Output the (X, Y) coordinate of the center of the cell containing the given text.  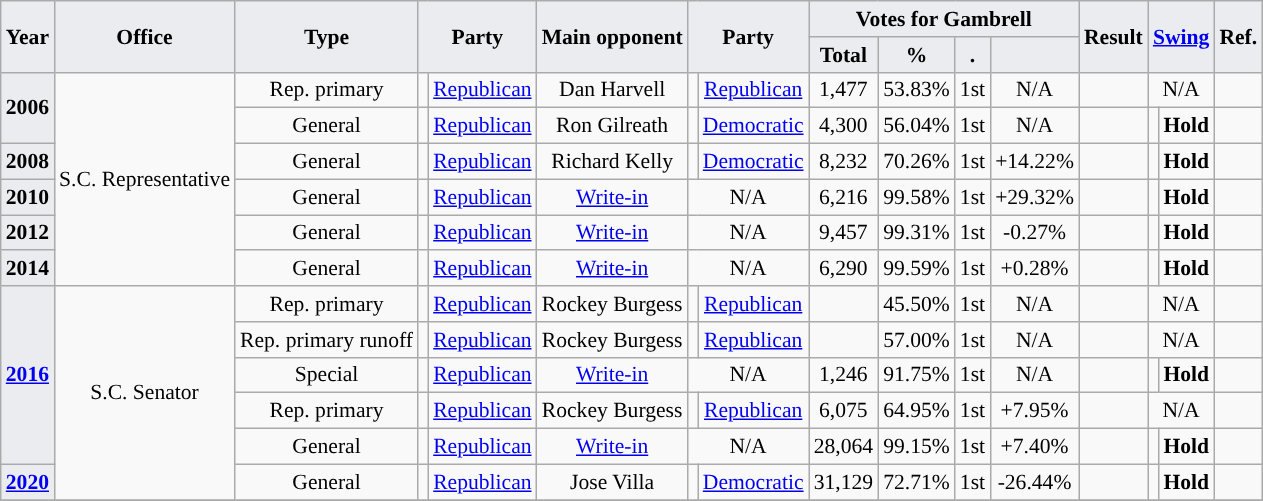
S.C. Senator (144, 393)
+29.32% (1034, 197)
9,457 (844, 233)
Votes for Gambrell (944, 19)
64.95% (916, 411)
2010 (28, 197)
2006 (28, 108)
Total (844, 55)
S.C. Representative (144, 179)
Rep. primary runoff (326, 340)
Richard Kelly (612, 162)
+7.40% (1034, 447)
1,477 (844, 90)
Result (1114, 36)
4,300 (844, 126)
Main opponent (612, 36)
6,075 (844, 411)
99.58% (916, 197)
% (916, 55)
1,246 (844, 375)
2014 (28, 269)
2020 (28, 482)
72.71% (916, 482)
31,129 (844, 482)
Swing (1182, 36)
53.83% (916, 90)
Ref. (1238, 36)
+14.22% (1034, 162)
. (972, 55)
91.75% (916, 375)
Special (326, 375)
99.15% (916, 447)
56.04% (916, 126)
57.00% (916, 340)
Dan Harvell (612, 90)
2008 (28, 162)
Office (144, 36)
6,216 (844, 197)
70.26% (916, 162)
28,064 (844, 447)
6,290 (844, 269)
99.31% (916, 233)
-26.44% (1034, 482)
99.59% (916, 269)
2016 (28, 375)
Ron Gilreath (612, 126)
2012 (28, 233)
+0.28% (1034, 269)
-0.27% (1034, 233)
Jose Villa (612, 482)
+7.95% (1034, 411)
Type (326, 36)
45.50% (916, 304)
8,232 (844, 162)
Year (28, 36)
